Scan for the cell matching the given text and deliver its (x, y) coordinate at center. 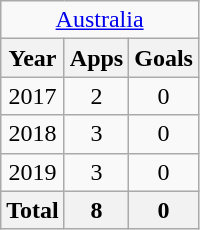
2018 (33, 134)
Apps (96, 58)
8 (96, 210)
Australia (100, 20)
Goals (164, 58)
2 (96, 96)
2019 (33, 172)
2017 (33, 96)
Year (33, 58)
Total (33, 210)
